Capture the cell that displays the provided text and extract its [x, y] central coordinate. 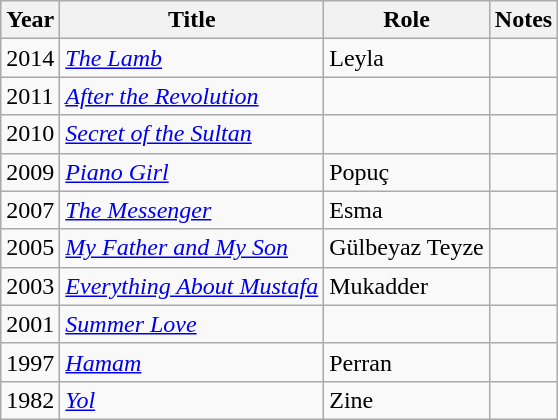
The Lamb [192, 58]
Mukadder [407, 286]
1982 [30, 400]
Year [30, 20]
Role [407, 20]
Piano Girl [192, 172]
My Father and My Son [192, 248]
The Messenger [192, 210]
Zine [407, 400]
2007 [30, 210]
Summer Love [192, 324]
2014 [30, 58]
2003 [30, 286]
2005 [30, 248]
Everything About Mustafa [192, 286]
2010 [30, 134]
Title [192, 20]
Gülbeyaz Teyze [407, 248]
2001 [30, 324]
After the Revolution [192, 96]
Secret of the Sultan [192, 134]
Notes [523, 20]
Esma [407, 210]
Yol [192, 400]
Hamam [192, 362]
2011 [30, 96]
Popuç [407, 172]
2009 [30, 172]
Leyla [407, 58]
1997 [30, 362]
Perran [407, 362]
